Find where the given text appears and provide that cell's center as (x, y) coordinate. 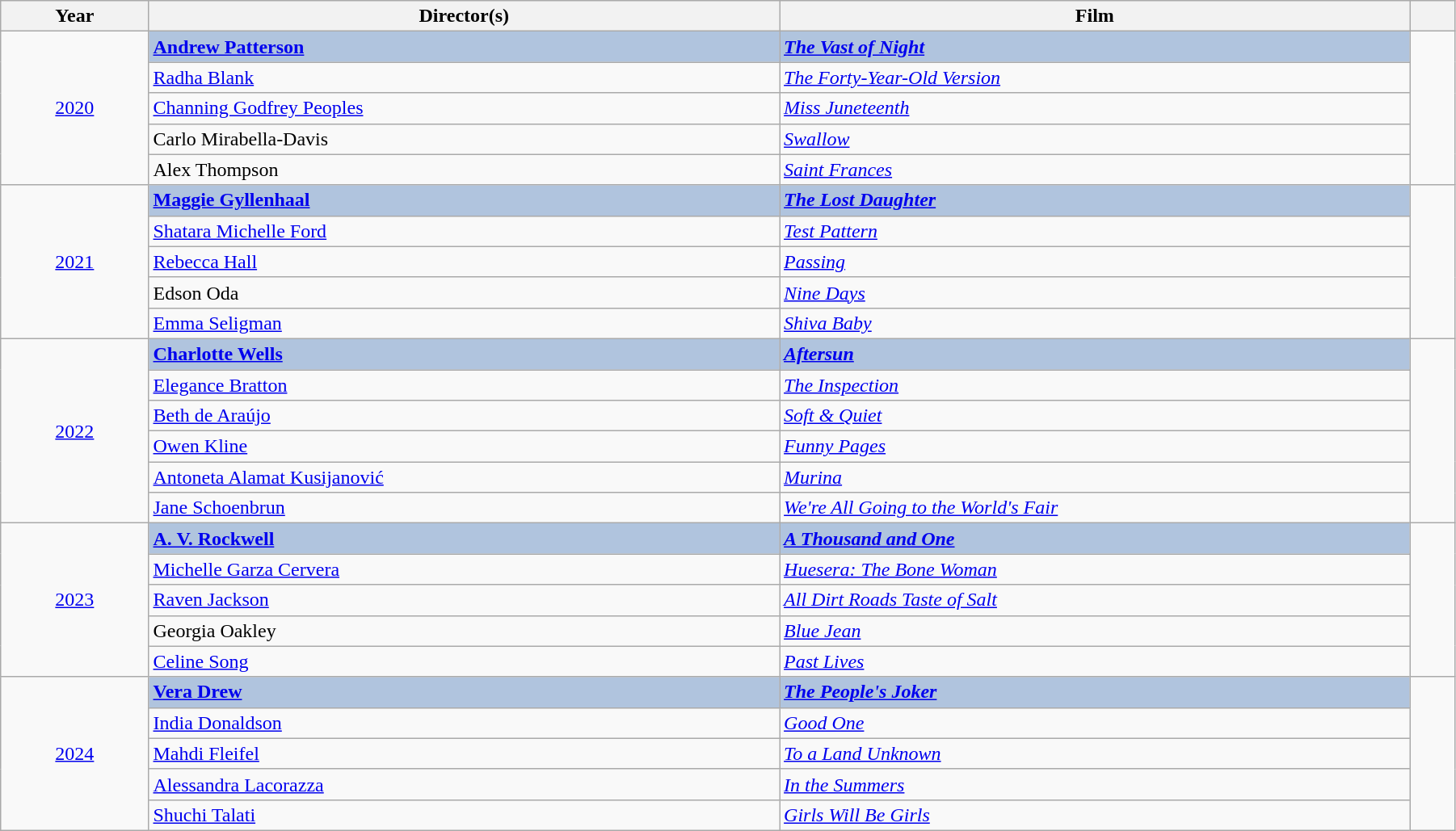
A. V. Rockwell (464, 539)
Beth de Araújo (464, 416)
Miss Juneteenth (1096, 108)
2020 (74, 108)
Maggie Gyllenhaal (464, 200)
Channing Godfrey Peoples (464, 108)
Saint Frances (1096, 170)
The Lost Daughter (1096, 200)
Soft & Quiet (1096, 416)
Shiva Baby (1096, 323)
Nine Days (1096, 292)
Radha Blank (464, 78)
Michelle Garza Cervera (464, 569)
Georgia Oakley (464, 631)
Girls Will Be Girls (1096, 815)
In the Summers (1096, 784)
Passing (1096, 262)
We're All Going to the World's Fair (1096, 508)
The Vast of Night (1096, 47)
Alessandra Lacorazza (464, 784)
Rebecca Hall (464, 262)
2021 (74, 262)
All Dirt Roads Taste of Salt (1096, 600)
The Inspection (1096, 385)
2023 (74, 600)
Huesera: The Bone Woman (1096, 569)
To a Land Unknown (1096, 753)
Film (1096, 16)
The Forty-Year-Old Version (1096, 78)
Carlo Mirabella-Davis (464, 139)
Test Pattern (1096, 231)
Celine Song (464, 661)
Vera Drew (464, 692)
Edson Oda (464, 292)
Elegance Bratton (464, 385)
A Thousand and One (1096, 539)
Antoneta Alamat Kusijanović (464, 477)
Director(s) (464, 16)
Good One (1096, 723)
Year (74, 16)
Owen Kline (464, 447)
Alex Thompson (464, 170)
Aftersun (1096, 354)
Shatara Michelle Ford (464, 231)
Shuchi Talati (464, 815)
Emma Seligman (464, 323)
India Donaldson (464, 723)
Funny Pages (1096, 447)
Raven Jackson (464, 600)
Murina (1096, 477)
Jane Schoenbrun (464, 508)
Swallow (1096, 139)
2024 (74, 753)
2022 (74, 430)
Andrew Patterson (464, 47)
Mahdi Fleifel (464, 753)
Past Lives (1096, 661)
Blue Jean (1096, 631)
The People's Joker (1096, 692)
Charlotte Wells (464, 354)
